Locate the cell with the specified text and output its [x, y] center coordinate. 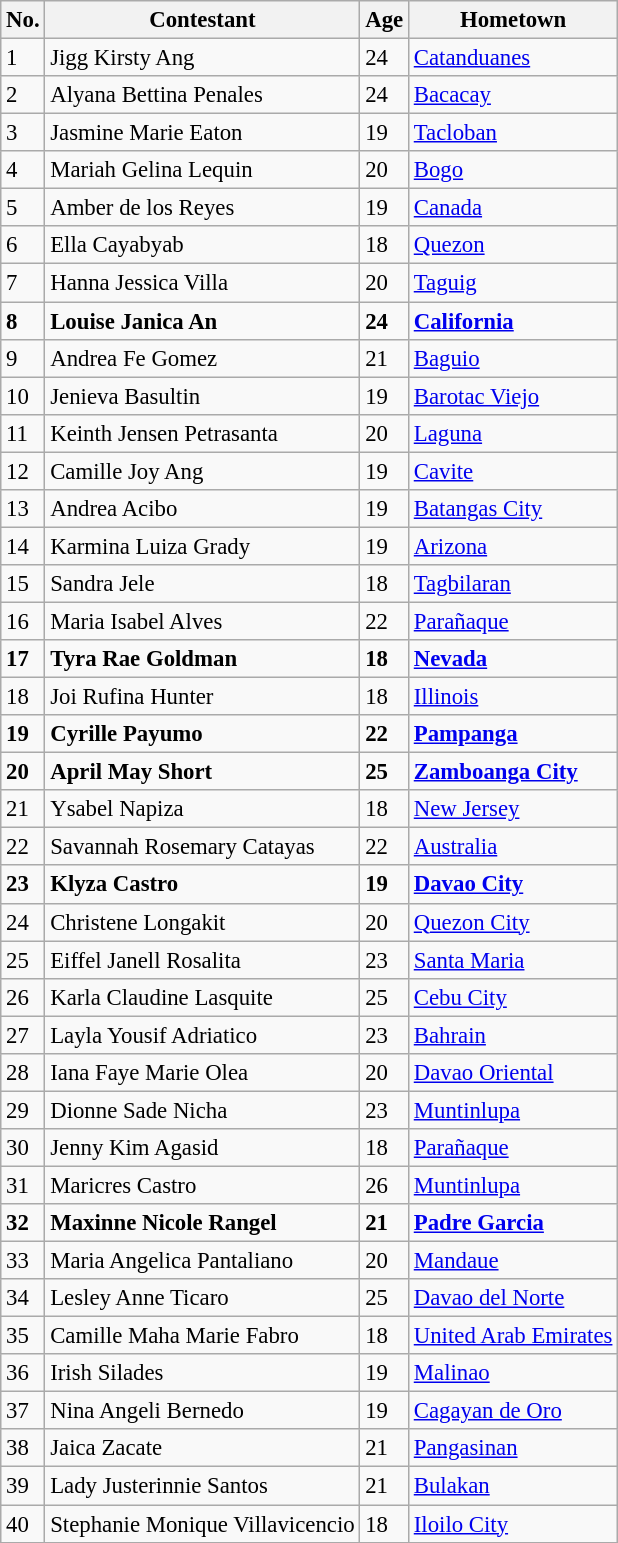
Cagayan de Oro [512, 1411]
Age [384, 20]
4 [23, 170]
Zamboanga City [512, 772]
Pangasinan [512, 1449]
Christene Longakit [202, 922]
Hanna Jessica Villa [202, 283]
11 [23, 433]
Illinois [512, 697]
12 [23, 471]
Laguna [512, 433]
5 [23, 208]
14 [23, 546]
10 [23, 396]
Mandaue [512, 1261]
Quezon City [512, 922]
Davao City [512, 885]
37 [23, 1411]
Tyra Rae Goldman [202, 659]
Nina Angeli Bernedo [202, 1411]
39 [23, 1486]
Irish Silades [202, 1373]
April May Short [202, 772]
Layla Yousif Adriatico [202, 1035]
Jigg Kirsty Ang [202, 58]
United Arab Emirates [512, 1336]
Lesley Anne Ticaro [202, 1298]
32 [23, 1223]
New Jersey [512, 809]
Hometown [512, 20]
16 [23, 621]
Maxinne Nicole Rangel [202, 1223]
Quezon [512, 245]
Malinao [512, 1373]
Contestant [202, 20]
Jenieva Basultin [202, 396]
Savannah Rosemary Catayas [202, 847]
Pampanga [512, 734]
Nevada [512, 659]
9 [23, 358]
Catanduanes [512, 58]
Jenny Kim Agasid [202, 1148]
8 [23, 321]
Padre Garcia [512, 1223]
35 [23, 1336]
Arizona [512, 546]
Tagbilaran [512, 584]
Bahrain [512, 1035]
Australia [512, 847]
33 [23, 1261]
29 [23, 1110]
2 [23, 95]
7 [23, 283]
Tacloban [512, 133]
Jaica Zacate [202, 1449]
Stephanie Monique Villavicencio [202, 1524]
California [512, 321]
6 [23, 245]
Bogo [512, 170]
Karmina Luiza Grady [202, 546]
Eiffel Janell Rosalita [202, 960]
Joi Rufina Hunter [202, 697]
Klyza Castro [202, 885]
Cyrille Payumo [202, 734]
Andrea Fe Gomez [202, 358]
Santa Maria [512, 960]
Iloilo City [512, 1524]
30 [23, 1148]
Andrea Acibo [202, 509]
Sandra Jele [202, 584]
Taguig [512, 283]
Jasmine Marie Eaton [202, 133]
Karla Claudine Lasquite [202, 997]
38 [23, 1449]
Bacacay [512, 95]
Ella Cayabyab [202, 245]
28 [23, 1073]
Maria Isabel Alves [202, 621]
13 [23, 509]
Davao Oriental [512, 1073]
Barotac Viejo [512, 396]
15 [23, 584]
34 [23, 1298]
Davao del Norte [512, 1298]
Amber de los Reyes [202, 208]
No. [23, 20]
Cavite [512, 471]
Bulakan [512, 1486]
Mariah Gelina Lequin [202, 170]
Alyana Bettina Penales [202, 95]
Maricres Castro [202, 1185]
40 [23, 1524]
Camille Joy Ang [202, 471]
Keinth Jensen Petrasanta [202, 433]
3 [23, 133]
17 [23, 659]
Baguio [512, 358]
Maria Angelica Pantaliano [202, 1261]
Louise Janica An [202, 321]
Batangas City [512, 509]
Ysabel Napiza [202, 809]
Camille Maha Marie Fabro [202, 1336]
31 [23, 1185]
1 [23, 58]
Lady Justerinnie Santos [202, 1486]
Canada [512, 208]
Iana Faye Marie Olea [202, 1073]
Dionne Sade Nicha [202, 1110]
27 [23, 1035]
Cebu City [512, 997]
36 [23, 1373]
